Search for the cell housing the specified text and yield its [X, Y] center coordinate. 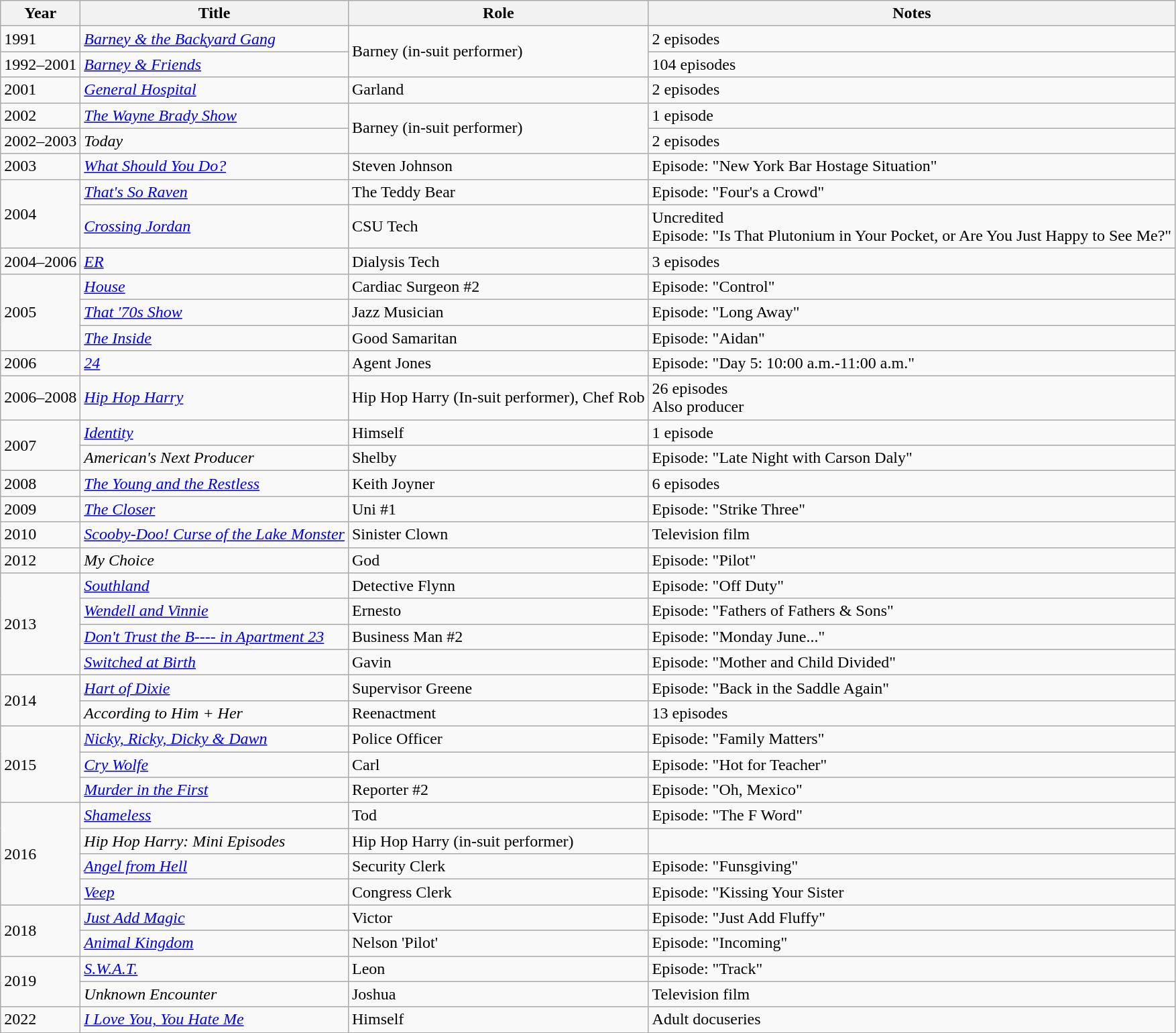
The Young and the Restless [215, 484]
3 episodes [912, 261]
Year [40, 13]
Episode: "The F Word" [912, 816]
General Hospital [215, 90]
2003 [40, 166]
Hip Hop Harry [215, 398]
Adult docuseries [912, 1020]
Animal Kingdom [215, 943]
2013 [40, 624]
2022 [40, 1020]
Cardiac Surgeon #2 [498, 286]
Victor [498, 918]
Episode: "Aidan" [912, 337]
Just Add Magic [215, 918]
Episode: "Back in the Saddle Again" [912, 688]
Leon [498, 969]
Episode: "Off Duty" [912, 586]
2001 [40, 90]
Notes [912, 13]
Unknown Encounter [215, 994]
Sinister Clown [498, 535]
UncreditedEpisode: "Is That Plutonium in Your Pocket, or Are You Just Happy to See Me?" [912, 227]
Uni #1 [498, 509]
Identity [215, 433]
Shelby [498, 458]
104 episodes [912, 64]
American's Next Producer [215, 458]
2018 [40, 930]
Switched at Birth [215, 662]
Hip Hop Harry (In-suit performer), Chef Rob [498, 398]
26 episodesAlso producer [912, 398]
Episode: "Late Night with Carson Daly" [912, 458]
Scooby-Doo! Curse of the Lake Monster [215, 535]
Barney & Friends [215, 64]
Episode: "Control" [912, 286]
Veep [215, 892]
Episode: "Hot for Teacher" [912, 764]
Shameless [215, 816]
Episode: "Just Add Fluffy" [912, 918]
2006 [40, 364]
Reenactment [498, 713]
Murder in the First [215, 790]
CSU Tech [498, 227]
6 episodes [912, 484]
Episode: "Monday June..." [912, 637]
Episode: "Pilot" [912, 560]
Congress Clerk [498, 892]
1991 [40, 39]
Joshua [498, 994]
Episode: "Fathers of Fathers & Sons" [912, 611]
That's So Raven [215, 192]
The Inside [215, 337]
That '70s Show [215, 312]
Don't Trust the B---- in Apartment 23 [215, 637]
Gavin [498, 662]
Detective Flynn [498, 586]
Angel from Hell [215, 867]
Episode: "Mother and Child Divided" [912, 662]
Wendell and Vinnie [215, 611]
13 episodes [912, 713]
2004 [40, 213]
The Teddy Bear [498, 192]
2014 [40, 700]
2007 [40, 445]
Episode: "Day 5: 10:00 a.m.-11:00 a.m." [912, 364]
Security Clerk [498, 867]
Episode: "Oh, Mexico" [912, 790]
Episode: "Kissing Your Sister [912, 892]
Good Samaritan [498, 337]
Business Man #2 [498, 637]
Barney & the Backyard Gang [215, 39]
Garland [498, 90]
2006–2008 [40, 398]
Hart of Dixie [215, 688]
My Choice [215, 560]
Agent Jones [498, 364]
2009 [40, 509]
Police Officer [498, 739]
House [215, 286]
The Wayne Brady Show [215, 115]
Keith Joyner [498, 484]
Hip Hop Harry: Mini Episodes [215, 841]
2002 [40, 115]
Nicky, Ricky, Dicky & Dawn [215, 739]
Ernesto [498, 611]
Tod [498, 816]
I Love You, You Hate Me [215, 1020]
Jazz Musician [498, 312]
The Closer [215, 509]
S.W.A.T. [215, 969]
24 [215, 364]
Episode: "Incoming" [912, 943]
Supervisor Greene [498, 688]
2008 [40, 484]
2004–2006 [40, 261]
Carl [498, 764]
Episode: "Long Away" [912, 312]
Episode: "Family Matters" [912, 739]
2015 [40, 764]
Steven Johnson [498, 166]
Title [215, 13]
Episode: "Track" [912, 969]
Role [498, 13]
According to Him + Her [215, 713]
Episode: "Funsgiving" [912, 867]
2002–2003 [40, 141]
Crossing Jordan [215, 227]
2012 [40, 560]
God [498, 560]
Southland [215, 586]
Episode: "New York Bar Hostage Situation" [912, 166]
2010 [40, 535]
Episode: "Four's a Crowd" [912, 192]
Reporter #2 [498, 790]
2016 [40, 854]
ER [215, 261]
2019 [40, 981]
1992–2001 [40, 64]
Hip Hop Harry (in-suit performer) [498, 841]
What Should You Do? [215, 166]
Today [215, 141]
Nelson 'Pilot' [498, 943]
Dialysis Tech [498, 261]
Episode: "Strike Three" [912, 509]
Cry Wolfe [215, 764]
2005 [40, 312]
